From the cell containing the given text, extract its center point as (x, y) coordinate. 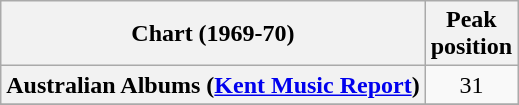
31 (471, 85)
Australian Albums (Kent Music Report) (213, 85)
Peak position (471, 34)
Chart (1969-70) (213, 34)
